Find where the given text appears and provide that cell's center as (x, y) coordinate. 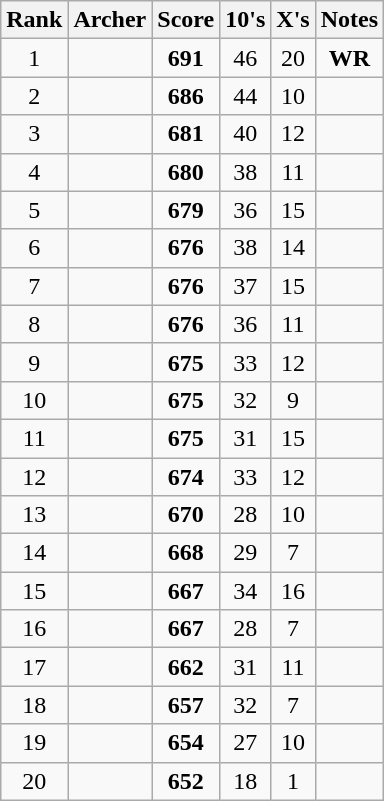
27 (246, 743)
652 (186, 781)
40 (246, 134)
Rank (34, 20)
19 (34, 743)
Archer (110, 20)
X's (293, 20)
3 (34, 134)
Score (186, 20)
13 (34, 515)
670 (186, 515)
681 (186, 134)
17 (34, 667)
662 (186, 667)
WR (349, 58)
654 (186, 743)
44 (246, 96)
679 (186, 210)
37 (246, 286)
Notes (349, 20)
6 (34, 248)
5 (34, 210)
34 (246, 591)
691 (186, 58)
2 (34, 96)
657 (186, 705)
10's (246, 20)
29 (246, 553)
680 (186, 172)
686 (186, 96)
668 (186, 553)
674 (186, 477)
4 (34, 172)
46 (246, 58)
8 (34, 324)
